Return (x, y) of the center of cell containing provided text 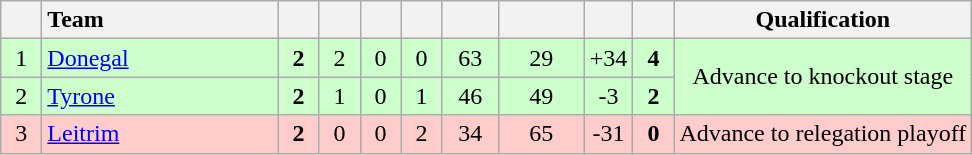
4 (654, 58)
Tyrone (160, 96)
Team (160, 20)
65 (541, 134)
-3 (608, 96)
63 (470, 58)
3 (22, 134)
Advance to knockout stage (823, 77)
46 (470, 96)
29 (541, 58)
Advance to relegation playoff (823, 134)
49 (541, 96)
34 (470, 134)
+34 (608, 58)
-31 (608, 134)
Leitrim (160, 134)
Qualification (823, 20)
Donegal (160, 58)
